Locate the cell with the specified text and output its [X, Y] center coordinate. 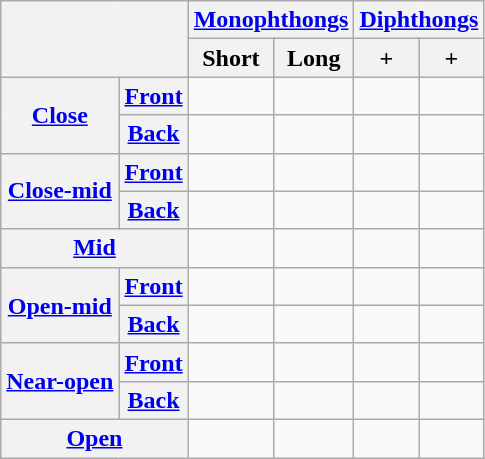
Close-mid [60, 191]
Open-mid [60, 305]
Mid [94, 248]
Short [230, 58]
Near-open [60, 381]
Monophthongs [271, 20]
Close [60, 115]
Diphthongs [419, 20]
Open [94, 438]
Long [314, 58]
